Locate the cell with the specified text and output its (X, Y) center coordinate. 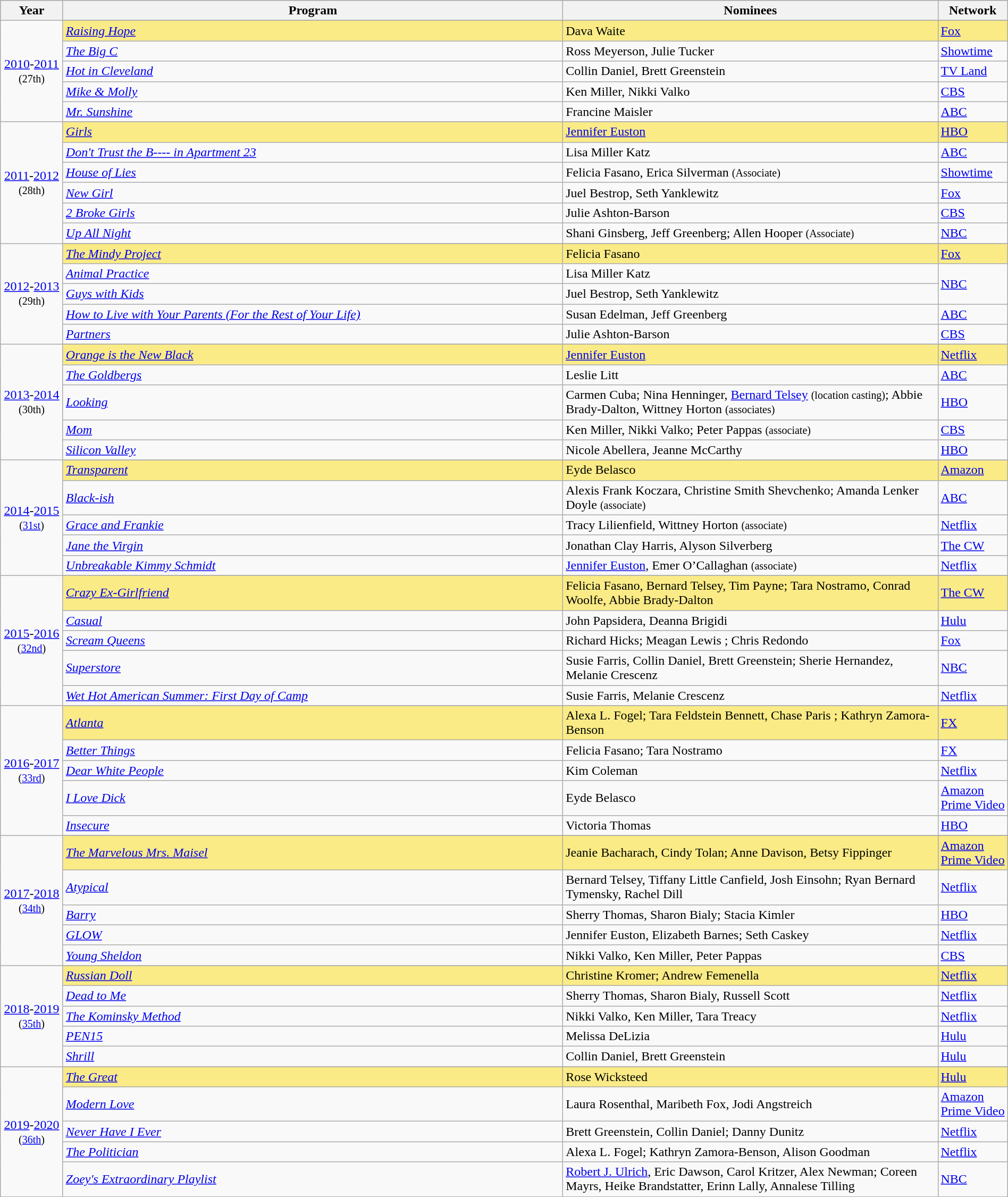
2016-2017(33rd) (32, 771)
Orange is the New Black (313, 355)
Richard Hicks; Meagan Lewis ; Chris Redondo (751, 641)
Silicon Valley (313, 450)
2013-2014(30th) (32, 402)
Nikki Valko, Ken Miller, Peter Pappas (751, 955)
2017-2018(34th) (32, 900)
GLOW (313, 935)
2012-2013(29th) (32, 294)
Melissa DeLizia (751, 1036)
Shani Ginsberg, Jeff Greenberg; Allen Hooper (Associate) (751, 233)
Modern Love (313, 1104)
Leslie Litt (751, 375)
Wet Hot American Summer: First Day of Camp (313, 696)
Kim Coleman (751, 771)
2015-2016(32nd) (32, 640)
Girls (313, 132)
Casual (313, 621)
Mom (313, 430)
The Mindy Project (313, 254)
2 Broke Girls (313, 213)
The Great (313, 1077)
Jennifer Euston, Emer O’Callaghan (associate) (751, 565)
Russian Doll (313, 975)
Ken Miller, Nikki Valko; Peter Pappas (associate) (751, 430)
Victoria Thomas (751, 825)
Young Sheldon (313, 955)
Ken Miller, Nikki Valko (751, 91)
Crazy Ex-Girlfriend (313, 592)
Susan Edelman, Jeff Greenberg (751, 314)
2019-2020(36th) (32, 1132)
Barry (313, 915)
House of Lies (313, 172)
Hot in Cleveland (313, 71)
Atypical (313, 887)
Zoey's Extraordinary Playlist (313, 1179)
The Marvelous Mrs. Maisel (313, 853)
2010-2011(27th) (32, 71)
Up All Night (313, 233)
Mr. Sunshine (313, 112)
Tracy Lilienfield, Wittney Horton (associate) (751, 525)
New Girl (313, 192)
Alexis Frank Koczara, Christine Smith Shevchenko; Amanda Lenker Doyle (associate) (751, 498)
Nikki Valko, Ken Miller, Tara Treacy (751, 1016)
I Love Dick (313, 798)
Jennifer Euston, Elizabeth Barnes; Seth Caskey (751, 935)
Francine Maisler (751, 112)
Don't Trust the B---- in Apartment 23 (313, 152)
Bernard Telsey, Tiffany Little Canfield, Josh Einsohn; Ryan Bernard Tymensky, Rachel Dill (751, 887)
Guys with Kids (313, 294)
Felicia Fasano; Tara Nostramo (751, 750)
Felicia Fasano (751, 254)
Atlanta (313, 723)
Alexa L. Fogel; Tara Feldstein Bennett, Chase Paris ; Kathryn Zamora-Benson (751, 723)
Raising Hope (313, 31)
Program (313, 11)
Grace and Frankie (313, 525)
Carmen Cuba; Nina Henninger, Bernard Telsey (location casting); Abbie Brady-Dalton, Wittney Horton (associates) (751, 402)
Transparent (313, 470)
TV Land (973, 71)
Unbreakable Kimmy Schmidt (313, 565)
2014-2015(31st) (32, 518)
2018-2019(35th) (32, 1016)
Superstore (313, 668)
Rose Wicksteed (751, 1077)
Susie Farris, Melanie Crescenz (751, 696)
PEN15 (313, 1036)
Network (973, 11)
Amazon (973, 470)
The Politician (313, 1152)
Susie Farris, Collin Daniel, Brett Greenstein; Sherie Hernandez, Melanie Crescenz (751, 668)
Jane the Virgin (313, 545)
Jeanie Bacharach, Cindy Tolan; Anne Davison, Betsy Fippinger (751, 853)
Animal Practice (313, 274)
Dead to Me (313, 995)
Dava Waite (751, 31)
Mike & Molly (313, 91)
Ross Meyerson, Julie Tucker (751, 51)
Sherry Thomas, Sharon Bialy, Russell Scott (751, 995)
Brett Greenstein, Collin Daniel; Danny Dunitz (751, 1132)
Better Things (313, 750)
Year (32, 11)
John Papsidera, Deanna Brigidi (751, 621)
The Goldbergs (313, 375)
Never Have I Ever (313, 1132)
Nominees (751, 11)
Nicole Abellera, Jeanne McCarthy (751, 450)
Dear White People (313, 771)
Black-ish (313, 498)
The Big C (313, 51)
Looking (313, 402)
Shrill (313, 1057)
Felicia Fasano, Bernard Telsey, Tim Payne; Tara Nostramo, Conrad Woolfe, Abbie Brady-Dalton (751, 592)
Laura Rosenthal, Maribeth Fox, Jodi Angstreich (751, 1104)
2011-2012(28th) (32, 182)
Sherry Thomas, Sharon Bialy; Stacia Kimler (751, 915)
Christine Kromer; Andrew Femenella (751, 975)
Scream Queens (313, 641)
Partners (313, 334)
Jonathan Clay Harris, Alyson Silverberg (751, 545)
Felicia Fasano, Erica Silverman (Associate) (751, 172)
Robert J. Ulrich, Eric Dawson, Carol Kritzer, Alex Newman; Coreen Mayrs, Heike Brandstatter, Erinn Lally, Annalese Tilling (751, 1179)
Alexa L. Fogel; Kathryn Zamora-Benson, Alison Goodman (751, 1152)
Insecure (313, 825)
The Kominsky Method (313, 1016)
How to Live with Your Parents (For the Rest of Your Life) (313, 314)
